Return (X, Y) of the center of cell containing provided text 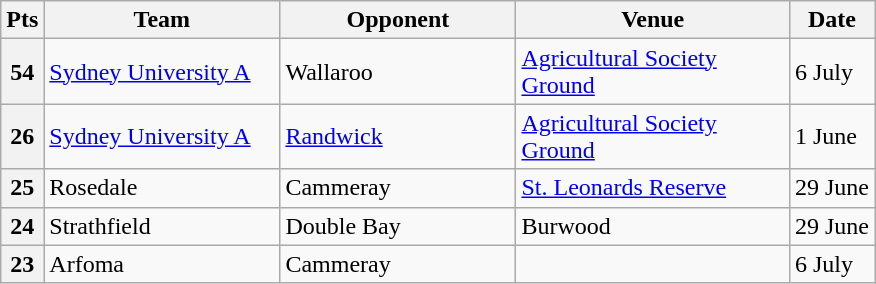
Strathfield (162, 226)
Venue (653, 20)
23 (22, 264)
25 (22, 188)
Rosedale (162, 188)
54 (22, 72)
Team (162, 20)
Wallaroo (398, 72)
Arfoma (162, 264)
Pts (22, 20)
Burwood (653, 226)
26 (22, 136)
Opponent (398, 20)
Date (832, 20)
Randwick (398, 136)
Double Bay (398, 226)
1 June (832, 136)
St. Leonards Reserve (653, 188)
24 (22, 226)
